Return (X, Y) of the center of cell containing provided text 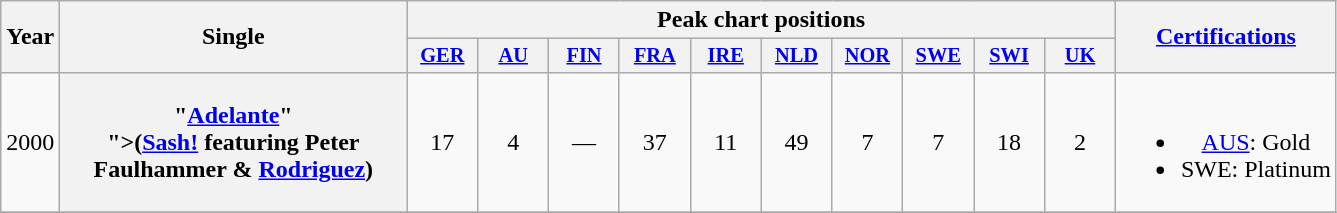
FRA (654, 56)
FIN (584, 56)
NOR (868, 56)
37 (654, 142)
2000 (30, 142)
UK (1080, 56)
AU (514, 56)
18 (1010, 142)
Certifications (1226, 37)
4 (514, 142)
SWE (938, 56)
17 (442, 142)
GER (442, 56)
NLD (796, 56)
Year (30, 37)
2 (1080, 142)
AUS: GoldSWE: Platinum (1226, 142)
"Adelante"">(Sash! featuring Peter Faulhammer & Rodriguez) (234, 142)
IRE (726, 56)
SWI (1010, 56)
11 (726, 142)
Single (234, 37)
49 (796, 142)
— (584, 142)
Peak chart positions (762, 20)
